Pinpoint the cell where the given text exists, returning its (x, y) midpoint coordinate. 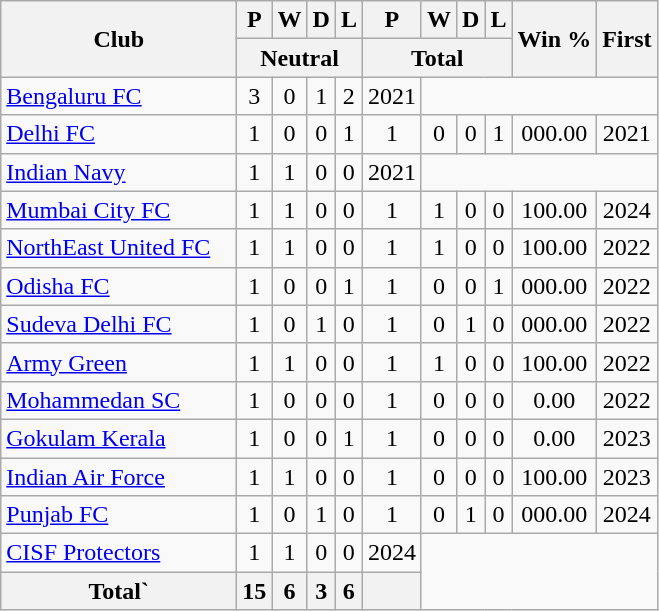
First (627, 39)
Indian Air Force (119, 477)
Club (119, 39)
Neutral (300, 58)
Mohammedan SC (119, 400)
Mumbai City FC (119, 210)
2 (348, 96)
Gokulam Kerala (119, 438)
15 (254, 591)
Sudeva Delhi FC (119, 324)
Total (437, 58)
CISF Protectors (119, 553)
Army Green (119, 362)
Total` (119, 591)
Bengaluru FC (119, 96)
Odisha FC (119, 286)
Punjab FC (119, 515)
NorthEast United FC (119, 248)
Indian Navy (119, 172)
Win % (554, 39)
Delhi FC (119, 134)
